Detect which cell encompasses the target text, then output its [X, Y] center coordinate. 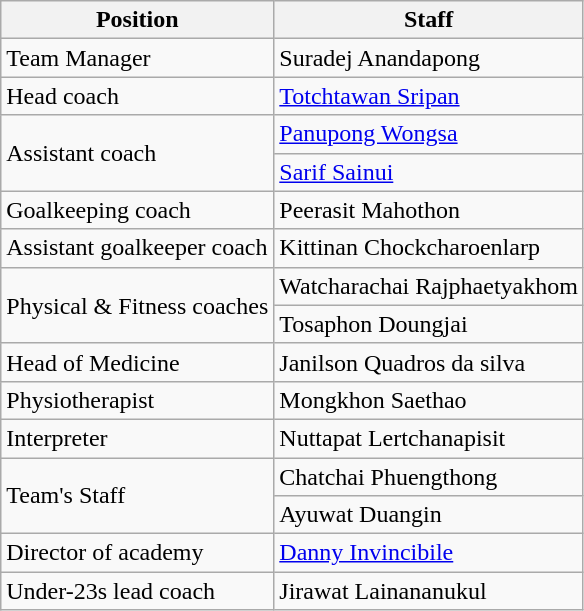
Interpreter [138, 438]
Peerasit Mahothon [429, 210]
Kittinan Chockcharoenlarp [429, 248]
Jirawat Lainananukul [429, 591]
Position [138, 20]
Totchtawan Sripan [429, 96]
Goalkeeping coach [138, 210]
Danny Invincibile [429, 553]
Director of academy [138, 553]
Team Manager [138, 58]
Assistant coach [138, 153]
Sarif Sainui [429, 172]
Nuttapat Lertchanapisit [429, 438]
Watcharachai Rajphaetyakhom [429, 286]
Physical & Fitness coaches [138, 305]
Mongkhon Saethao [429, 400]
Head coach [138, 96]
Tosaphon Doungjai [429, 324]
Suradej Anandapong [429, 58]
Team's Staff [138, 496]
Assistant goalkeeper coach [138, 248]
Chatchai Phuengthong [429, 477]
Head of Medicine [138, 362]
Under-23s lead coach [138, 591]
Janilson Quadros da silva [429, 362]
Ayuwat Duangin [429, 515]
Staff [429, 20]
Physiotherapist [138, 400]
Panupong Wongsa [429, 134]
